Extract the (x, y) coordinate from the center of the cell holding the provided text.  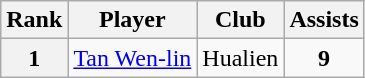
Hualien (240, 58)
Assists (324, 20)
Club (240, 20)
Rank (34, 20)
9 (324, 58)
Tan Wen-lin (132, 58)
1 (34, 58)
Player (132, 20)
